Return [x, y] of the center of cell containing provided text 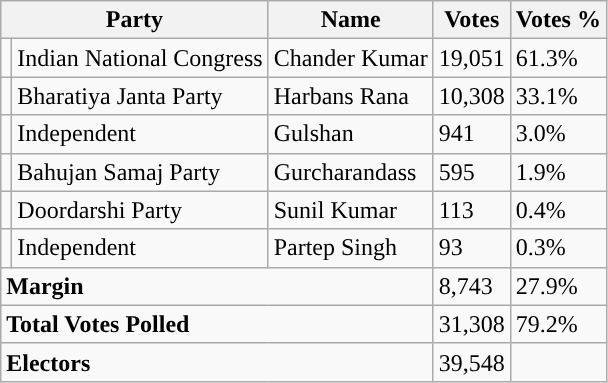
0.4% [558, 210]
Harbans Rana [350, 96]
10,308 [472, 96]
8,743 [472, 286]
33.1% [558, 96]
Indian National Congress [140, 58]
Margin [217, 286]
79.2% [558, 324]
Sunil Kumar [350, 210]
31,308 [472, 324]
113 [472, 210]
Bahujan Samaj Party [140, 172]
61.3% [558, 58]
0.3% [558, 248]
39,548 [472, 362]
Chander Kumar [350, 58]
Party [134, 20]
27.9% [558, 286]
Name [350, 20]
Gulshan [350, 134]
1.9% [558, 172]
Votes [472, 20]
Gurcharandass [350, 172]
93 [472, 248]
Electors [217, 362]
941 [472, 134]
Bharatiya Janta Party [140, 96]
19,051 [472, 58]
3.0% [558, 134]
Partep Singh [350, 248]
Total Votes Polled [217, 324]
595 [472, 172]
Votes % [558, 20]
Doordarshi Party [140, 210]
